Extract the [x, y] coordinate from the center of the cell holding the provided text.  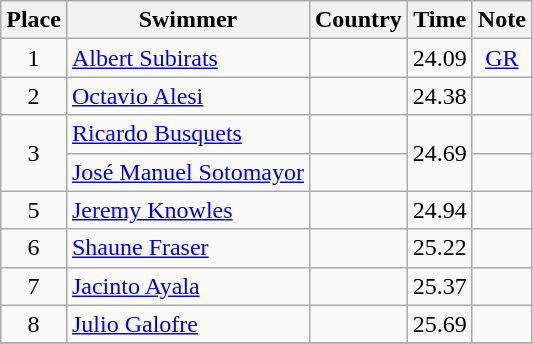
Note [502, 20]
24.09 [440, 58]
Place [34, 20]
Shaune Fraser [188, 248]
3 [34, 153]
José Manuel Sotomayor [188, 172]
Julio Galofre [188, 324]
GR [502, 58]
Jeremy Knowles [188, 210]
7 [34, 286]
Country [358, 20]
5 [34, 210]
25.69 [440, 324]
24.69 [440, 153]
Time [440, 20]
1 [34, 58]
Jacinto Ayala [188, 286]
24.38 [440, 96]
Swimmer [188, 20]
2 [34, 96]
Octavio Alesi [188, 96]
24.94 [440, 210]
8 [34, 324]
25.37 [440, 286]
6 [34, 248]
Albert Subirats [188, 58]
25.22 [440, 248]
Ricardo Busquets [188, 134]
